Provide the (X, Y) coordinate of the cell's center where the given text is located.  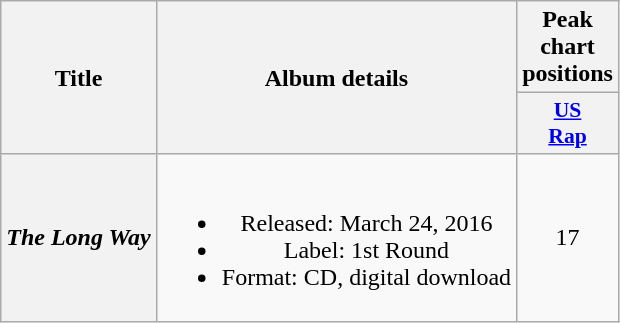
USRap (568, 124)
Released: March 24, 2016Label: 1st RoundFormat: CD, digital download (336, 238)
17 (568, 238)
Peak chart positions (568, 47)
Album details (336, 78)
The Long Way (79, 238)
Title (79, 78)
